Provide the (X, Y) coordinate of the cell's center where the given text is located.  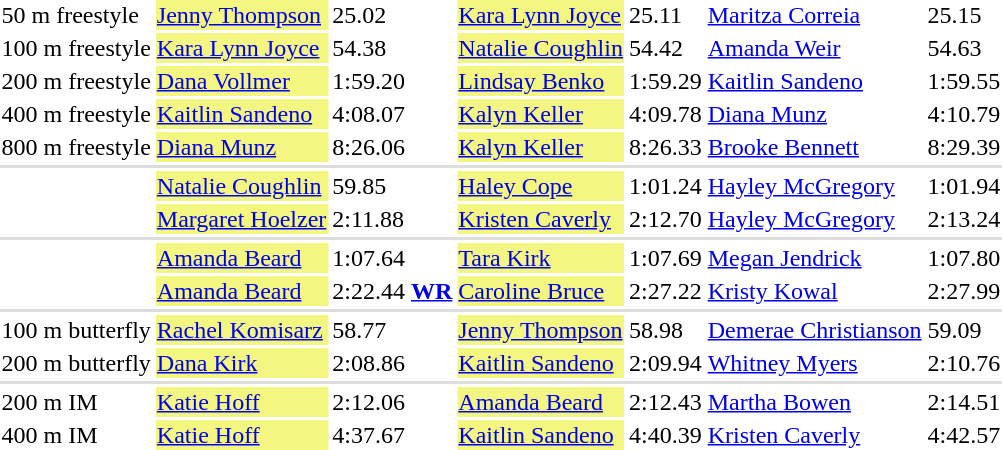
200 m IM (76, 402)
1:07.80 (964, 258)
Amanda Weir (814, 48)
Caroline Bruce (541, 291)
4:10.79 (964, 114)
100 m freestyle (76, 48)
25.02 (392, 15)
2:08.86 (392, 363)
100 m butterfly (76, 330)
58.98 (665, 330)
2:12.06 (392, 402)
54.38 (392, 48)
1:07.69 (665, 258)
1:01.24 (665, 186)
2:27.99 (964, 291)
25.11 (665, 15)
2:09.94 (665, 363)
4:37.67 (392, 435)
25.15 (964, 15)
Maritza Correia (814, 15)
8:26.33 (665, 147)
2:12.43 (665, 402)
1:01.94 (964, 186)
2:22.44 WR (392, 291)
Martha Bowen (814, 402)
59.09 (964, 330)
4:08.07 (392, 114)
2:10.76 (964, 363)
54.42 (665, 48)
2:11.88 (392, 219)
200 m freestyle (76, 81)
Whitney Myers (814, 363)
1:59.29 (665, 81)
1:07.64 (392, 258)
4:40.39 (665, 435)
Demerae Christianson (814, 330)
Brooke Bennett (814, 147)
8:26.06 (392, 147)
Haley Cope (541, 186)
Lindsay Benko (541, 81)
800 m freestyle (76, 147)
58.77 (392, 330)
2:27.22 (665, 291)
Dana Kirk (241, 363)
1:59.55 (964, 81)
4:09.78 (665, 114)
Rachel Komisarz (241, 330)
Megan Jendrick (814, 258)
400 m freestyle (76, 114)
Kristy Kowal (814, 291)
8:29.39 (964, 147)
200 m butterfly (76, 363)
2:13.24 (964, 219)
2:12.70 (665, 219)
4:42.57 (964, 435)
1:59.20 (392, 81)
59.85 (392, 186)
400 m IM (76, 435)
Dana Vollmer (241, 81)
50 m freestyle (76, 15)
54.63 (964, 48)
Tara Kirk (541, 258)
2:14.51 (964, 402)
Margaret Hoelzer (241, 219)
